Search for the cell housing the specified text and yield its (X, Y) center coordinate. 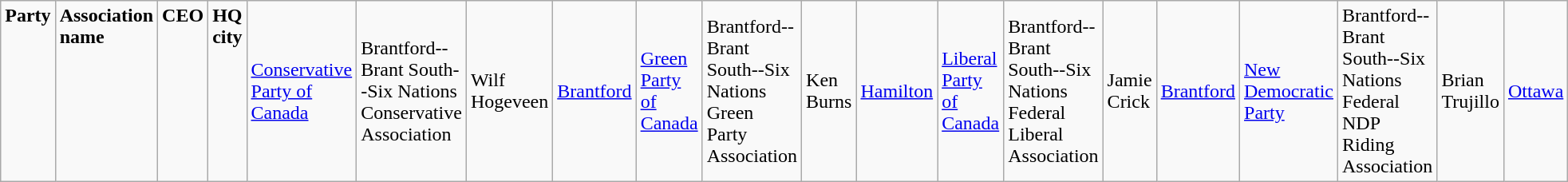
Brantford--Brant South--Six Nations Green Party Association (752, 91)
Green Party of Canada (669, 91)
Brantford--Brant South--Six Nations Conservative Association (412, 91)
CEO (184, 91)
Brantford--Brant South--Six Nations Federal Liberal Association (1053, 91)
Ken Burns (829, 91)
Party (28, 91)
Association name (106, 91)
Ottawa (1535, 91)
Conservative Party of Canada (302, 91)
Liberal Party of Canada (970, 91)
Hamilton (897, 91)
Jamie Crick (1130, 91)
New Democratic Party (1290, 91)
Wilf Hogeveen (509, 91)
HQ city (227, 91)
Brian Trujillo (1471, 91)
Brantford--Brant South--Six Nations Federal NDP Riding Association (1388, 91)
